From the cell containing the given text, extract its center point as [X, Y] coordinate. 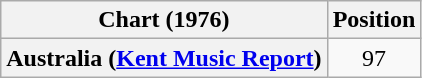
Australia (Kent Music Report) [164, 58]
Position [374, 20]
Chart (1976) [164, 20]
97 [374, 58]
